Capture the cell that displays the provided text and extract its (x, y) central coordinate. 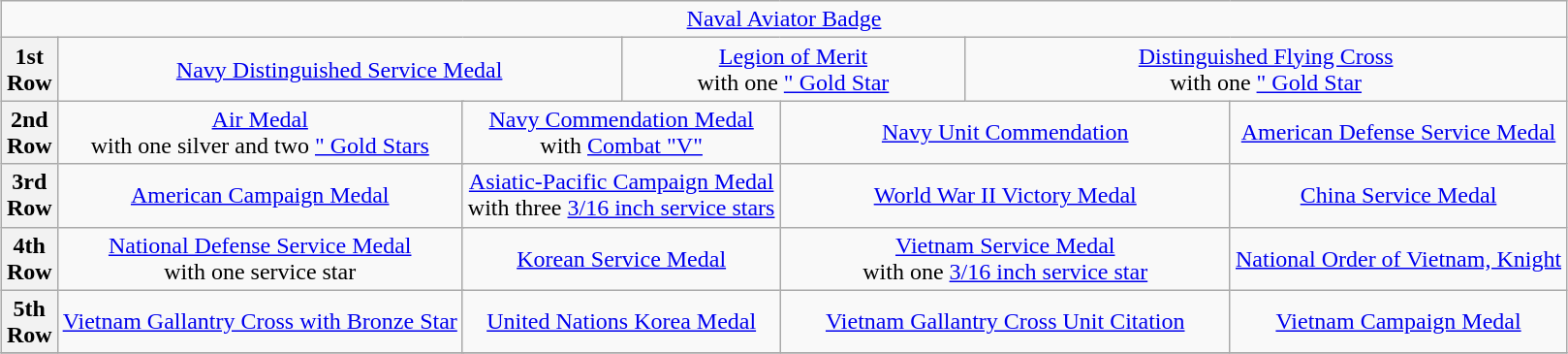
Air Medal with one silver and two " Gold Stars (260, 132)
Vietnam Gallantry Cross with Bronze Star (260, 322)
Distinguished Flying Crosswith one " Gold Star (1266, 70)
Naval Aviator Badge (783, 19)
2ndRow (29, 132)
Korean Service Medal (621, 258)
Vietnam Service Medal with one 3/16 inch service star (1006, 258)
Navy Commendation Medal with Combat "V" (621, 132)
Vietnam Campaign Medal (1397, 322)
National Order of Vietnam, Knight (1397, 258)
American Defense Service Medal (1397, 132)
Navy Unit Commendation (1006, 132)
4thRow (29, 258)
United Nations Korea Medal (621, 322)
American Campaign Medal (260, 196)
Legion of Merit with one " Gold Star (793, 70)
5thRow (29, 322)
3rdRow (29, 196)
Asiatic-Pacific Campaign Medal with three 3/16 inch service stars (621, 196)
1stRow (29, 70)
China Service Medal (1397, 196)
World War II Victory Medal (1006, 196)
Vietnam Gallantry Cross Unit Citation (1006, 322)
Navy Distinguished Service Medal (339, 70)
National Defense Service Medal with one service star (260, 258)
